Return (X, Y) of the center of cell containing provided text 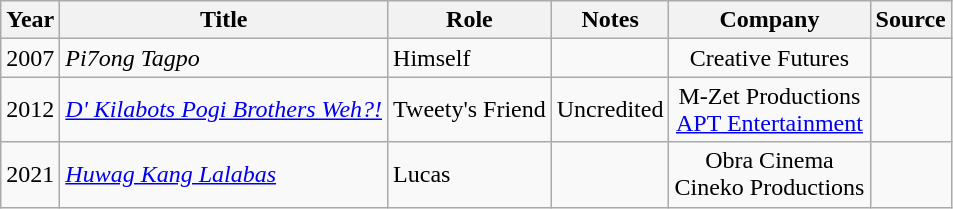
Year (30, 20)
Lucas (470, 174)
Source (910, 20)
Pi7ong Tagpo (224, 58)
Title (224, 20)
Role (470, 20)
M-Zet Productions APT Entertainment (770, 110)
Notes (610, 20)
Himself (470, 58)
Uncredited (610, 110)
Creative Futures (770, 58)
2021 (30, 174)
Tweety's Friend (470, 110)
Obra Cinema Cineko Productions (770, 174)
D' Kilabots Pogi Brothers Weh?! (224, 110)
Company (770, 20)
2007 (30, 58)
2012 (30, 110)
Huwag Kang Lalabas (224, 174)
